Output the (x, y) coordinate of the center of the cell containing the given text.  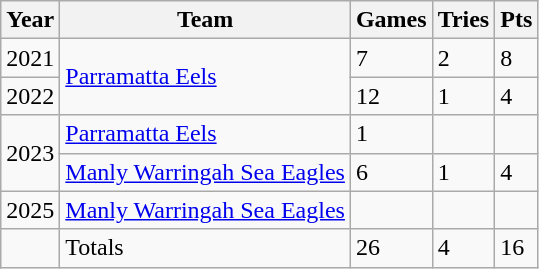
2021 (30, 58)
Year (30, 20)
8 (516, 58)
16 (516, 248)
12 (391, 96)
Team (206, 20)
6 (391, 172)
2023 (30, 153)
Totals (206, 248)
Games (391, 20)
2022 (30, 96)
Tries (464, 20)
Pts (516, 20)
7 (391, 58)
2025 (30, 210)
2 (464, 58)
26 (391, 248)
